Search for the cell housing the specified text and yield its [x, y] center coordinate. 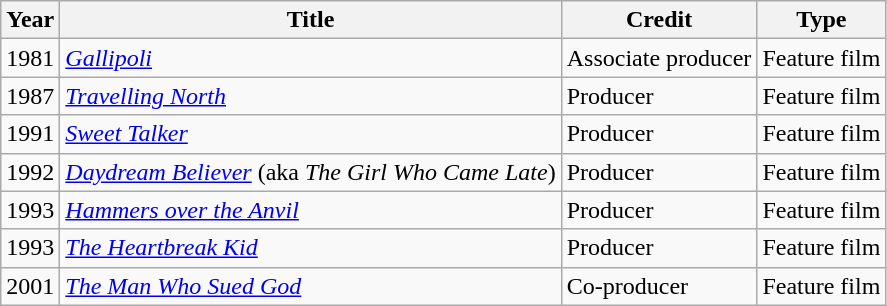
Year [30, 20]
Daydream Believer (aka The Girl Who Came Late) [310, 172]
1991 [30, 134]
1987 [30, 96]
Gallipoli [310, 58]
Co-producer [659, 286]
Hammers over the Anvil [310, 210]
Associate producer [659, 58]
2001 [30, 286]
The Man Who Sued God [310, 286]
Title [310, 20]
1992 [30, 172]
The Heartbreak Kid [310, 248]
Sweet Talker [310, 134]
Credit [659, 20]
1981 [30, 58]
Type [822, 20]
Travelling North [310, 96]
